Capture the cell that displays the provided text and extract its [x, y] central coordinate. 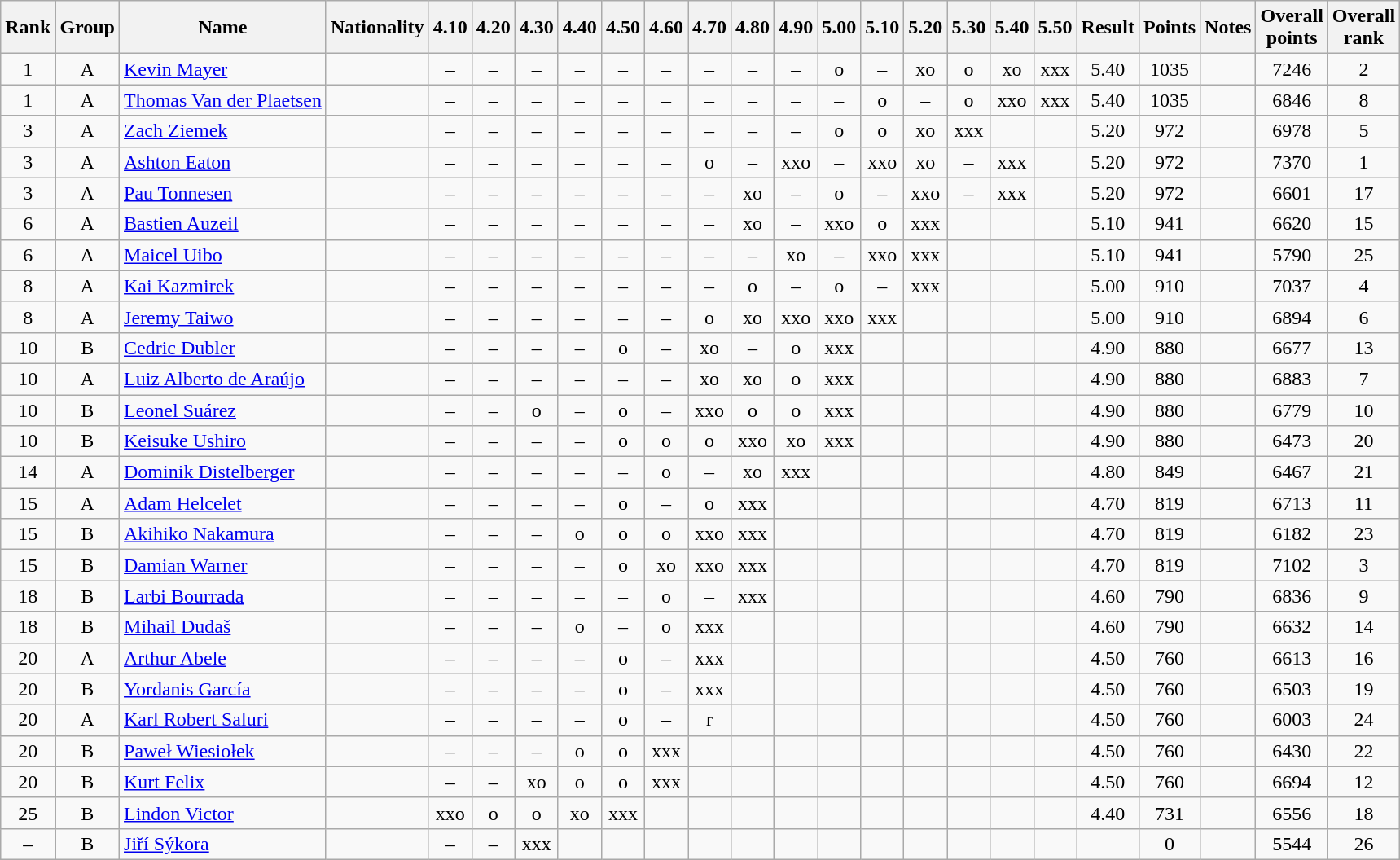
6846 [1292, 100]
4.10 [450, 28]
23 [1363, 534]
4.30 [536, 28]
Notes [1228, 28]
21 [1363, 472]
Cedric Dubler [223, 348]
Keisuke Ushiro [223, 441]
Akihiko Nakamura [223, 534]
Points [1170, 28]
24 [1363, 720]
19 [1363, 689]
7 [1363, 379]
6620 [1292, 224]
Karl Robert Saluri [223, 720]
Lindon Victor [223, 813]
Damian Warner [223, 565]
731 [1170, 813]
Overallrank [1363, 28]
6556 [1292, 813]
16 [1363, 658]
26 [1363, 844]
6677 [1292, 348]
Kurt Felix [223, 782]
Mihail Dudaš [223, 627]
6894 [1292, 317]
Adam Helcelet [223, 503]
13 [1363, 348]
4 [1363, 286]
6978 [1292, 131]
Yordanis García [223, 689]
22 [1363, 751]
Group [88, 28]
6601 [1292, 193]
Zach Ziemek [223, 131]
5.50 [1055, 28]
Nationality [377, 28]
5 [1363, 131]
Jiří Sýkora [223, 844]
6613 [1292, 658]
7370 [1292, 162]
6836 [1292, 596]
Jeremy Taiwo [223, 317]
5544 [1292, 844]
6430 [1292, 751]
Overallpoints [1292, 28]
Leonel Suárez [223, 410]
6003 [1292, 720]
4.20 [494, 28]
7246 [1292, 69]
849 [1170, 472]
11 [1363, 503]
6503 [1292, 689]
17 [1363, 193]
Thomas Van der Plaetsen [223, 100]
Paweł Wiesiołek [223, 751]
6694 [1292, 782]
6779 [1292, 410]
r [710, 720]
6473 [1292, 441]
Rank [28, 28]
6632 [1292, 627]
5790 [1292, 255]
6467 [1292, 472]
Name [223, 28]
6883 [1292, 379]
0 [1170, 844]
5.30 [969, 28]
2 [1363, 69]
Luiz Alberto de Araújo [223, 379]
9 [1363, 596]
Pau Tonnesen [223, 193]
Bastien Auzeil [223, 224]
6713 [1292, 503]
Maicel Uibo [223, 255]
Arthur Abele [223, 658]
12 [1363, 782]
Kai Kazmirek [223, 286]
Result [1108, 28]
Dominik Distelberger [223, 472]
6182 [1292, 534]
Larbi Bourrada [223, 596]
Kevin Mayer [223, 69]
7037 [1292, 286]
7102 [1292, 565]
Ashton Eaton [223, 162]
